For the text-containing cell, return its midpoint in [x, y] coordinate format. 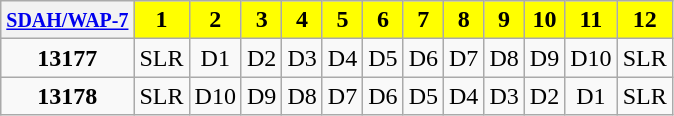
6 [383, 20]
13178 [68, 96]
2 [215, 20]
10 [544, 20]
8 [464, 20]
SDAH/WAP-7 [68, 20]
11 [591, 20]
7 [423, 20]
13177 [68, 58]
12 [644, 20]
5 [342, 20]
9 [504, 20]
4 [302, 20]
3 [261, 20]
1 [162, 20]
